Capture the cell that displays the provided text and extract its (x, y) central coordinate. 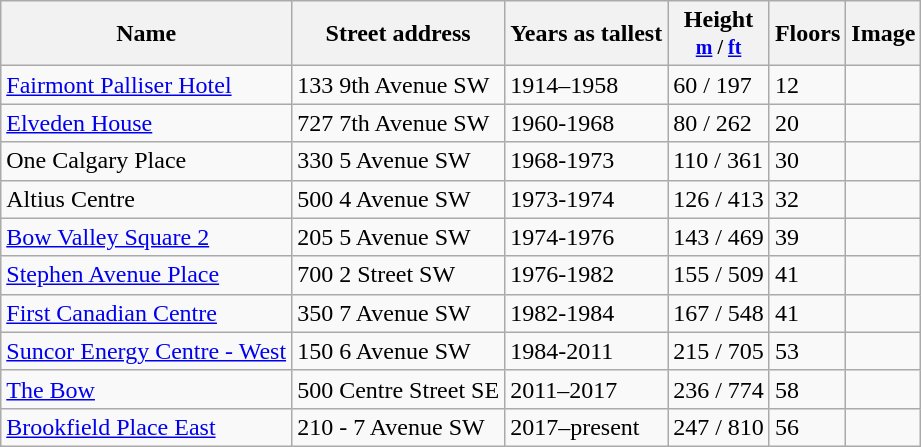
12 (807, 85)
First Canadian Centre (146, 313)
1984-2011 (586, 351)
56 (807, 427)
Image (884, 34)
One Calgary Place (146, 161)
205 5 Avenue SW (398, 237)
1974-1976 (586, 237)
60 / 197 (719, 85)
Fairmont Palliser Hotel (146, 85)
500 Centre Street SE (398, 389)
167 / 548 (719, 313)
2017–present (586, 427)
700 2 Street SW (398, 275)
32 (807, 199)
236 / 774 (719, 389)
39 (807, 237)
133 9th Avenue SW (398, 85)
1914–1958 (586, 85)
Name (146, 34)
The Bow (146, 389)
1968-1973 (586, 161)
Stephen Avenue Place (146, 275)
215 / 705 (719, 351)
150 6 Avenue SW (398, 351)
20 (807, 123)
Floors (807, 34)
143 / 469 (719, 237)
110 / 361 (719, 161)
1973-1974 (586, 199)
727 7th Avenue SW (398, 123)
Street address (398, 34)
Suncor Energy Centre - West (146, 351)
210 - 7 Avenue SW (398, 427)
80 / 262 (719, 123)
330 5 Avenue SW (398, 161)
155 / 509 (719, 275)
2011–2017 (586, 389)
Elveden House (146, 123)
30 (807, 161)
500 4 Avenue SW (398, 199)
Heightm / ft (719, 34)
350 7 Avenue SW (398, 313)
Years as tallest (586, 34)
Brookfield Place East (146, 427)
58 (807, 389)
247 / 810 (719, 427)
126 / 413 (719, 199)
Altius Centre (146, 199)
1982-1984 (586, 313)
1976-1982 (586, 275)
53 (807, 351)
Bow Valley Square 2 (146, 237)
1960-1968 (586, 123)
